Search for the cell housing the specified text and yield its (X, Y) center coordinate. 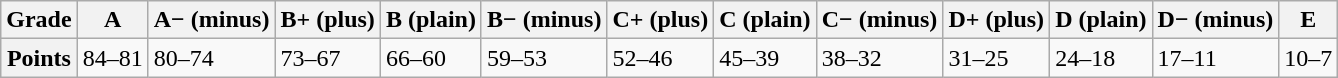
Points (39, 58)
80–74 (212, 58)
C+ (plus) (660, 20)
A− (minus) (212, 20)
73–67 (328, 58)
B (plain) (430, 20)
Grade (39, 20)
C− (minus) (880, 20)
D+ (plus) (996, 20)
59–53 (544, 58)
45–39 (765, 58)
E (1308, 20)
D (plain) (1101, 20)
17–11 (1216, 58)
C (plain) (765, 20)
38–32 (880, 58)
B+ (plus) (328, 20)
24–18 (1101, 58)
31–25 (996, 58)
52–46 (660, 58)
10–7 (1308, 58)
D− (minus) (1216, 20)
84–81 (112, 58)
B− (minus) (544, 20)
A (112, 20)
66–60 (430, 58)
